Determine the (X, Y) coordinate at the center of the cell enclosing the given text.  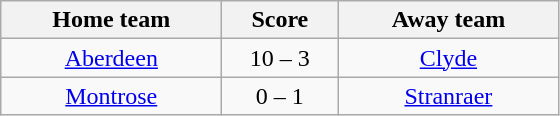
Away team (448, 20)
Stranraer (448, 96)
Montrose (112, 96)
Score (280, 20)
10 – 3 (280, 58)
Home team (112, 20)
0 – 1 (280, 96)
Aberdeen (112, 58)
Clyde (448, 58)
